Capture the cell that displays the provided text and extract its (X, Y) central coordinate. 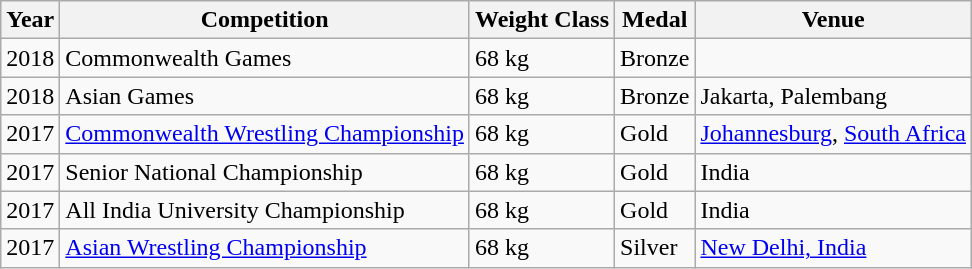
Commonwealth Games (265, 58)
Jakarta, Palembang (834, 96)
Asian Wrestling Championship (265, 248)
New Delhi, India (834, 248)
Asian Games (265, 96)
Weight Class (542, 20)
All India University Championship (265, 210)
Venue (834, 20)
Commonwealth Wrestling Championship (265, 134)
Competition (265, 20)
Year (30, 20)
Johannesburg, South Africa (834, 134)
Medal (655, 20)
Silver (655, 248)
Senior National Championship (265, 172)
